Output the [x, y] coordinate of the center of the cell containing the given text.  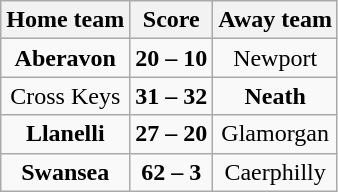
Glamorgan [276, 134]
Llanelli [66, 134]
Home team [66, 20]
Swansea [66, 172]
Score [172, 20]
Neath [276, 96]
Away team [276, 20]
Caerphilly [276, 172]
20 – 10 [172, 58]
27 – 20 [172, 134]
31 – 32 [172, 96]
Aberavon [66, 58]
62 – 3 [172, 172]
Cross Keys [66, 96]
Newport [276, 58]
